Detect which cell encompasses the target text, then output its [X, Y] center coordinate. 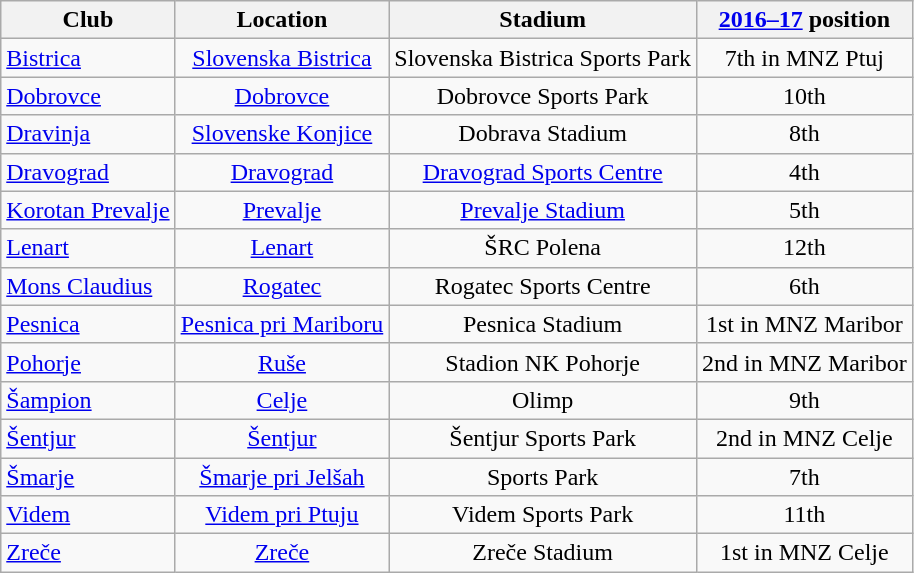
Rogatec Sports Centre [543, 286]
Stadium [543, 20]
Šmarje pri Jelšah [282, 477]
Pesnica [88, 324]
Bistrica [88, 58]
Rogatec [282, 286]
Videm pri Ptuju [282, 515]
Slovenske Konjice [282, 134]
Mons Claudius [88, 286]
Dravograd Sports Centre [543, 172]
Videm [88, 515]
Dravinja [88, 134]
Prevalje Stadium [543, 210]
11th [804, 515]
Dobrovce Sports Park [543, 96]
1st in MNZ Maribor [804, 324]
6th [804, 286]
Prevalje [282, 210]
9th [804, 400]
Šentjur Sports Park [543, 438]
Ruše [282, 362]
8th [804, 134]
Club [88, 20]
Sports Park [543, 477]
7th [804, 477]
Zreče Stadium [543, 553]
12th [804, 248]
Slovenska Bistrica Sports Park [543, 58]
7th in MNZ Ptuj [804, 58]
5th [804, 210]
Korotan Prevalje [88, 210]
Celje [282, 400]
Šmarje [88, 477]
Pohorje [88, 362]
2nd in MNZ Celje [804, 438]
Pesnica pri Mariboru [282, 324]
ŠRC Polena [543, 248]
4th [804, 172]
Videm Sports Park [543, 515]
10th [804, 96]
Šampion [88, 400]
Olimp [543, 400]
Dobrava Stadium [543, 134]
2nd in MNZ Maribor [804, 362]
Slovenska Bistrica [282, 58]
1st in MNZ Celje [804, 553]
Pesnica Stadium [543, 324]
2016–17 position [804, 20]
Location [282, 20]
Stadion NK Pohorje [543, 362]
